Scan for the cell matching the given text and deliver its [X, Y] coordinate at center. 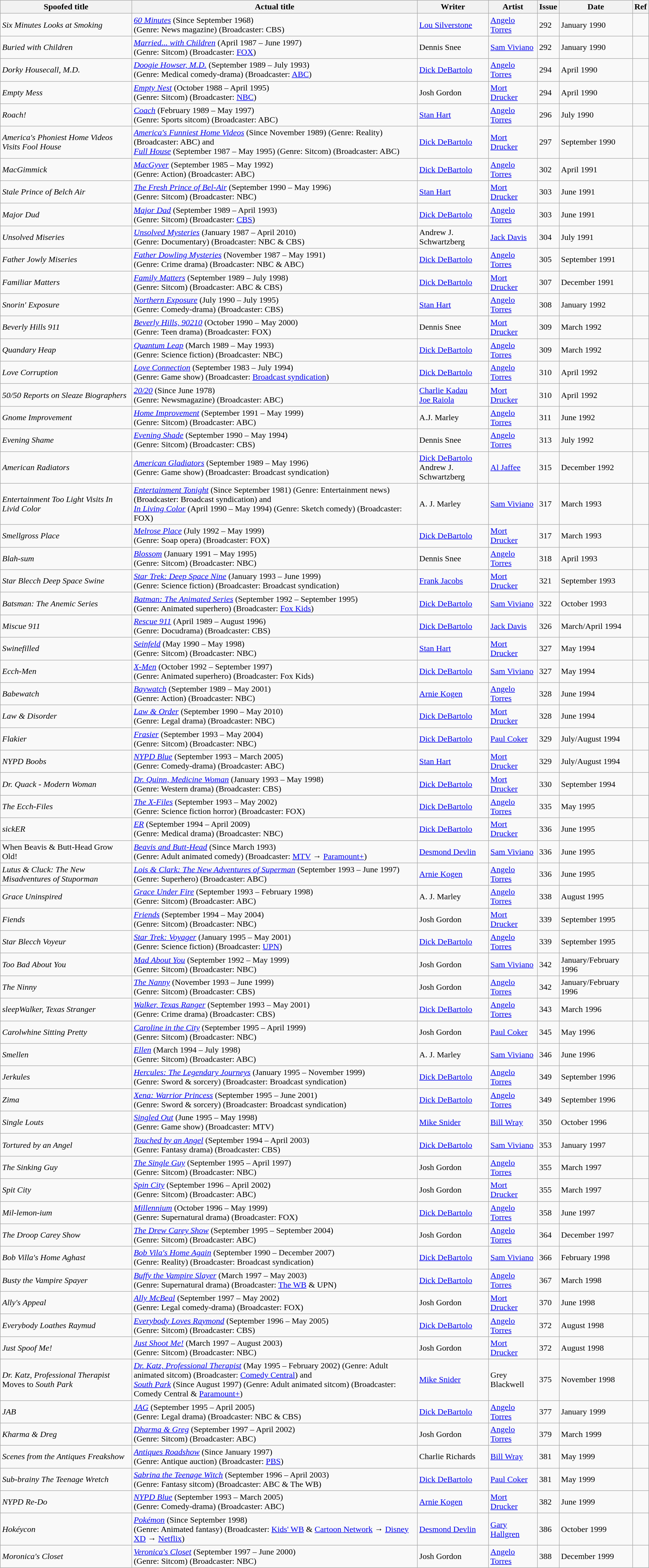
Swinefilled [66, 648]
Lou Silverstone [453, 25]
Blah-sum [66, 558]
343 [548, 1010]
January 1997 [596, 1145]
382 [548, 1502]
Blossom (January 1991 – May 1995)(Genre: Sitcom) (Broadcaster: NBC) [275, 558]
Buried with Children [66, 47]
America's Phoniest Home Videos Visits Fool House [66, 142]
December 1992 [596, 467]
297 [548, 142]
330 [548, 784]
The Ninny [66, 987]
60 Minutes (Since September 1968)(Genre: News magazine) (Broadcaster: CBS) [275, 25]
Batsman: The Anemic Series [66, 603]
Northern Exposure (July 1990 – July 1995)(Genre: Comedy-drama) (Broadcaster: CBS) [275, 305]
Six Minutes Looks at Smoking [66, 25]
Empty Nest (October 1988 – April 1995)(Genre: Sitcom) (Broadcaster: NBC) [275, 92]
Seinfeld (May 1990 – May 1998)(Genre: Sitcom) (Broadcaster: NBC) [275, 648]
370 [548, 1303]
Batman: The Animated Series (September 1992 – September 1995)(Genre: Animated superhero) (Broadcaster: Fox Kids) [275, 603]
Too Bad About You [66, 964]
Fiends [66, 919]
December 1999 [596, 1557]
20/20 (Since June 1978)(Genre: Newsmagazine) (Broadcaster: ABC) [275, 395]
Beverly Hills 911 [66, 327]
Everybody Loathes Raymud [66, 1325]
Issue [548, 7]
388 [548, 1557]
Walker, Texas Ranger (September 1993 – May 2001)(Genre: Crime drama) (Broadcaster: CBS) [275, 1010]
Law & Order (September 1990 – May 2010)(Genre: Legal drama) (Broadcaster: NBC) [275, 716]
Beavis and Butt-Head (Since March 1993)(Genre: Adult animated comedy) (Broadcaster: MTV → Paramount+) [275, 851]
350 [548, 1123]
326 [548, 626]
346 [548, 1055]
335 [548, 806]
Single Louts [66, 1123]
305 [548, 259]
December 1997 [596, 1235]
Bob Villa's Home Aghast [66, 1258]
The Single Guy (September 1995 – April 1997)(Genre: Sitcom) (Broadcaster: NBC) [275, 1168]
March/April 1994 [596, 626]
JAG (September 1995 – April 2005)(Genre: Legal drama) (Broadcaster: NBC & CBS) [275, 1412]
Star Blecch Deep Space Swine [66, 581]
February 1998 [596, 1258]
Hokéycon [66, 1529]
386 [548, 1529]
364 [548, 1235]
Frasier (September 1993 – May 2004)(Genre: Sitcom) (Broadcaster: NBC) [275, 739]
313 [548, 440]
Father Dowling Mysteries (November 1987 – May 1991)(Genre: Crime drama) (Broadcaster: NBC & ABC) [275, 259]
September 1993 [596, 581]
302 [548, 169]
366 [548, 1258]
Ally's Appeal [66, 1303]
Grey Blackwell [513, 1380]
Evening Shade (September 1990 – May 1994)(Genre: Sitcom) (Broadcaster: CBS) [275, 440]
September 1994 [596, 784]
Writer [453, 7]
Babewatch [66, 694]
379 [548, 1435]
Flakier [66, 739]
Smellen [66, 1055]
Andrew J. Schwartzberg [453, 237]
Bob Vila's Home Again (September 1990 – December 2007)(Genre: Reality) (Broadcaster: Broadcast syndication) [275, 1258]
Dr. Quack - Modern Woman [66, 784]
American Radiators [66, 467]
Actual title [275, 7]
Stale Prince of Belch Air [66, 192]
August 1995 [596, 896]
Frank Jacobs [453, 581]
318 [548, 558]
322 [548, 603]
A.J. Marley [453, 417]
March 1998 [596, 1280]
Doogie Howser, M.D. (September 1989 – July 1993)(Genre: Medical comedy-drama) (Broadcaster: ABC) [275, 70]
July 1992 [596, 440]
Home Improvement (September 1991 – May 1999)(Genre: Sitcom) (Broadcaster: ABC) [275, 417]
July 1991 [596, 237]
Pokémon (Since September 1998)(Genre: Animated fantasy) (Broadcaster: Kids' WB & Cartoon Network → Disney XD → Netflix) [275, 1529]
Grace Under Fire (September 1993 – February 1998)(Genre: Sitcom) (Broadcaster: ABC) [275, 896]
October 1996 [596, 1123]
Evening Shame [66, 440]
The Nanny (November 1993 – June 1999)(Genre: Sitcom) (Broadcaster: CBS) [275, 987]
Star Trek: Voyager (January 1995 – May 2001)(Genre: Science fiction) (Broadcaster: UPN) [275, 942]
Al Jaffee [513, 467]
Singled Out (June 1995 – May 1998)(Genre: Game show) (Broadcaster: MTV) [275, 1123]
The Droop Carey Show [66, 1235]
Family Matters (September 1989 – July 1998)(Genre: Sitcom) (Broadcaster: ABC & CBS) [275, 282]
November 1998 [596, 1380]
Just Shoot Me! (March 1997 – August 2003)(Genre: Sitcom) (Broadcaster: NBC) [275, 1348]
sickER [66, 829]
December 1991 [596, 282]
Everybody Loves Raymond (September 1996 – May 2005)(Genre: Sitcom) (Broadcaster: CBS) [275, 1325]
Dr. Katz, Professional Therapist Moves to South Park [66, 1380]
Artist [513, 7]
Kharma & Dreg [66, 1435]
Star Trek: Deep Space Nine (January 1993 – June 1999)(Genre: Science fiction) (Broadcaster: Broadcast syndication) [275, 581]
Hercules: The Legendary Journeys (January 1995 – November 1999)(Genre: Sword & sorcery) (Broadcaster: Broadcast syndication) [275, 1077]
Caroline in the City (September 1995 – April 1999)(Genre: Sitcom) (Broadcaster: NBC) [275, 1032]
Dick DeBartoloAndrew J. Schwartzberg [453, 467]
Quandary Heap [66, 350]
The Drew Carey Show (September 1995 – September 2004)(Genre: Sitcom) (Broadcaster: ABC) [275, 1235]
sleepWalker, Texas Stranger [66, 1010]
358 [548, 1213]
October 1993 [596, 603]
Dharma & Greg (September 1997 – April 2002)(Genre: Sitcom) (Broadcaster: ABC) [275, 1435]
March 1996 [596, 1010]
Gary Hallgren [513, 1529]
Love Connection (September 1983 – July 1994)(Genre: Game show) (Broadcaster: Broadcast syndication) [275, 372]
Scenes from the Antiques Freakshow [66, 1457]
The Sinking Guy [66, 1168]
Unsolved Miseries [66, 237]
Smellgross Place [66, 536]
Antiques Roadshow (Since January 1997)(Genre: Antique auction) (Broadcaster: PBS) [275, 1457]
Moronica's Closet [66, 1557]
Sabrina the Teenage Witch (September 1996 – April 2003)(Genre: Fantasy sitcom) (Broadcaster: ABC & The WB) [275, 1480]
Empty Mess [66, 92]
October 1999 [596, 1529]
Carolwhine Sitting Pretty [66, 1032]
April 1991 [596, 169]
345 [548, 1032]
When Beavis & Butt-Head Grow Old! [66, 851]
Spit City [66, 1190]
The Ecch-Files [66, 806]
Snorin' Exposure [66, 305]
June 1996 [596, 1055]
Dr. Quinn, Medicine Woman (January 1993 – May 1998)(Genre: Western drama) (Broadcaster: CBS) [275, 784]
Father Jowly Miseries [66, 259]
JAB [66, 1412]
Date [596, 7]
ER (September 1994 – April 2009)(Genre: Medical drama) (Broadcaster: NBC) [275, 829]
Friends (September 1994 – May 2004)(Genre: Sitcom) (Broadcaster: NBC) [275, 919]
Married... with Children (April 1987 – June 1997)(Genre: Sitcom) (Broadcaster: FOX) [275, 47]
375 [548, 1380]
Law & Disorder [66, 716]
NYPD Boobs [66, 761]
Major Dud [66, 214]
American Gladiators (September 1989 – May 1996)(Genre: Game show) (Broadcaster: Broadcast syndication) [275, 467]
Buffy the Vampire Slayer (March 1997 – May 2003)(Genre: Supernatural drama) (Broadcaster: The WB & UPN) [275, 1280]
Tortured by an Angel [66, 1145]
Star Blecch Voyeur [66, 942]
367 [548, 1280]
July 1990 [596, 115]
NYPD Re-Do [66, 1502]
Ally McBeal (September 1997 – May 2002)(Genre: Legal comedy-drama) (Broadcaster: FOX) [275, 1303]
Baywatch (September 1989 – May 2001)(Genre: Action) (Broadcaster: NBC) [275, 694]
Ecch-Men [66, 671]
307 [548, 282]
May 1995 [596, 806]
X-Men (October 1992 – September 1997)(Genre: Animated superhero) (Broadcaster: Fox Kids) [275, 671]
Charlie KadauJoe Raiola [453, 395]
September 1990 [596, 142]
May 1996 [596, 1032]
Unsolved Mysteries (January 1987 – April 2010)(Genre: Documentary) (Broadcaster: NBC & CBS) [275, 237]
338 [548, 896]
50/50 Reports on Sleaze Biographers [66, 395]
Spin City (September 1996 – April 2002)(Genre: Sitcom) (Broadcaster: ABC) [275, 1190]
304 [548, 237]
MacGimmick [66, 169]
September 1991 [596, 259]
Major Dad (September 1989 – April 1993)(Genre: Sitcom) (Broadcaster: CBS) [275, 214]
Just Spoof Me! [66, 1348]
321 [548, 581]
Ref [641, 7]
296 [548, 115]
Love Corruption [66, 372]
Xena: Warrior Princess (September 1995 – June 2001)(Genre: Sword & sorcery) (Broadcaster: Broadcast syndication) [275, 1100]
June 1999 [596, 1502]
Busty the Vampire Spayer [66, 1280]
Lutus & Cluck: The New Misadventures of Stuporman [66, 874]
Zima [66, 1100]
Rescue 911 (April 1989 – August 1996)(Genre: Docudrama) (Broadcaster: CBS) [275, 626]
308 [548, 305]
Veronica's Closet (September 1997 – June 2000)(Genre: Sitcom) (Broadcaster: NBC) [275, 1557]
Miscue 911 [66, 626]
January 1992 [596, 305]
Coach (February 1989 – May 1997)(Genre: Sports sitcom) (Broadcaster: ABC) [275, 115]
Melrose Place (July 1992 – May 1999)(Genre: Soap opera) (Broadcaster: FOX) [275, 536]
The Fresh Prince of Bel-Air (September 1990 – May 1996)(Genre: Sitcom) (Broadcaster: NBC) [275, 192]
April 1993 [596, 558]
Jerkules [66, 1077]
June 1997 [596, 1213]
Millennium (October 1996 – May 1999)(Genre: Supernatural drama) (Broadcaster: FOX) [275, 1213]
June 1992 [596, 417]
Roach! [66, 115]
Beverly Hills, 90210 (October 1990 – May 2000)(Genre: Teen drama) (Broadcaster: FOX) [275, 327]
Gnome Improvement [66, 417]
Grace Uninspired [66, 896]
Lois & Clark: The New Adventures of Superman (September 1993 – June 1997)(Genre: Superhero) (Broadcaster: ABC) [275, 874]
353 [548, 1145]
March 1999 [596, 1435]
Touched by an Angel (September 1994 – April 2003)(Genre: Fantasy drama) (Broadcaster: CBS) [275, 1145]
Spoofed title [66, 7]
Familiar Matters [66, 282]
Mil-lemon-ium [66, 1213]
311 [548, 417]
January 1999 [596, 1412]
Dorky Housecall, M.D. [66, 70]
Quantum Leap (March 1989 – May 1993)(Genre: Science fiction) (Broadcaster: NBC) [275, 350]
Entertainment Too Light Visits In Livid Color [66, 504]
315 [548, 467]
Mad About You (September 1992 – May 1999)(Genre: Sitcom) (Broadcaster: NBC) [275, 964]
Ellen (March 1994 – July 1998)(Genre: Sitcom) (Broadcaster: ABC) [275, 1055]
MacGyver (September 1985 – May 1992)(Genre: Action) (Broadcaster: ABC) [275, 169]
June 1998 [596, 1303]
377 [548, 1412]
Charlie Richards [453, 1457]
Sub-brainy The Teenage Wretch [66, 1480]
The X-Files (September 1993 – May 2002)(Genre: Science fiction horror) (Broadcaster: FOX) [275, 806]
